Pinpoint the cell where the given text exists, returning its [x, y] midpoint coordinate. 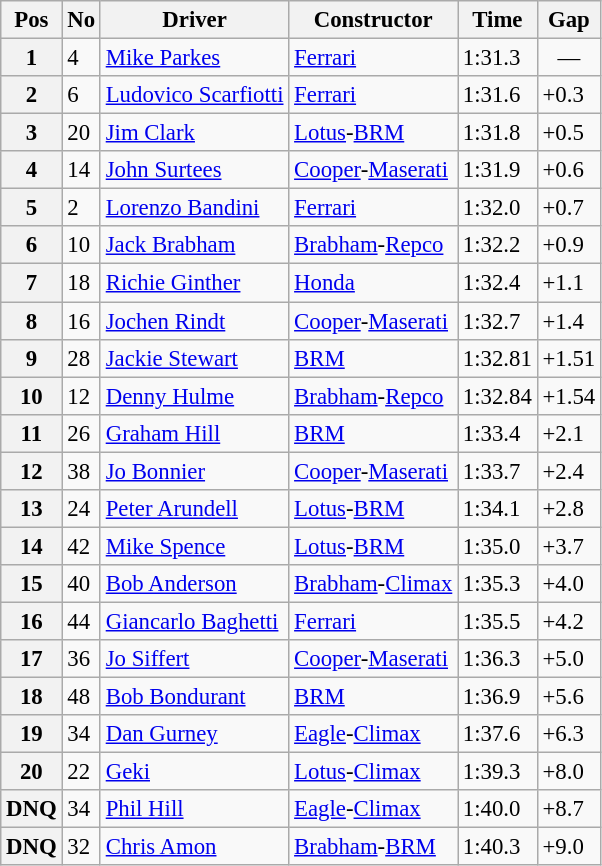
Richie Ginther [194, 283]
1:35.5 [498, 621]
1:32.81 [498, 358]
48 [81, 697]
17 [32, 659]
+1.1 [568, 283]
22 [81, 772]
No [81, 20]
+2.8 [568, 509]
Constructor [374, 20]
1:31.9 [498, 170]
+0.6 [568, 170]
Jochen Rindt [194, 321]
Jim Clark [194, 133]
40 [81, 584]
+1.4 [568, 321]
1:40.0 [498, 809]
1:35.0 [498, 546]
+5.6 [568, 697]
1:33.4 [498, 433]
Mike Parkes [194, 58]
36 [81, 659]
1:36.3 [498, 659]
9 [32, 358]
+2.1 [568, 433]
Mike Spence [194, 546]
5 [32, 208]
11 [32, 433]
1:36.9 [498, 697]
Ludovico Scarfiotti [194, 95]
+8.0 [568, 772]
Geki [194, 772]
1:35.3 [498, 584]
+3.7 [568, 546]
Time [498, 20]
Jackie Stewart [194, 358]
1:33.7 [498, 471]
+0.7 [568, 208]
+0.5 [568, 133]
1:31.3 [498, 58]
1:37.6 [498, 734]
Bob Anderson [194, 584]
1:32.4 [498, 283]
24 [81, 509]
Brabham-Climax [374, 584]
1 [32, 58]
Jo Bonnier [194, 471]
8 [32, 321]
+1.54 [568, 396]
+4.0 [568, 584]
Denny Hulme [194, 396]
32 [81, 847]
Lotus-Climax [374, 772]
19 [32, 734]
1:32.2 [498, 245]
+1.51 [568, 358]
— [568, 58]
Bob Bondurant [194, 697]
Jack Brabham [194, 245]
+4.2 [568, 621]
Chris Amon [194, 847]
1:31.6 [498, 95]
1:39.3 [498, 772]
+6.3 [568, 734]
38 [81, 471]
Jo Siffert [194, 659]
42 [81, 546]
Dan Gurney [194, 734]
1:32.7 [498, 321]
+0.9 [568, 245]
Driver [194, 20]
Giancarlo Baghetti [194, 621]
44 [81, 621]
Brabham-BRM [374, 847]
Phil Hill [194, 809]
Graham Hill [194, 433]
John Surtees [194, 170]
1:31.8 [498, 133]
Gap [568, 20]
Lorenzo Bandini [194, 208]
3 [32, 133]
15 [32, 584]
+0.3 [568, 95]
Peter Arundell [194, 509]
Honda [374, 283]
Pos [32, 20]
7 [32, 283]
1:34.1 [498, 509]
+5.0 [568, 659]
1:40.3 [498, 847]
13 [32, 509]
+2.4 [568, 471]
28 [81, 358]
26 [81, 433]
1:32.84 [498, 396]
1:32.0 [498, 208]
+8.7 [568, 809]
+9.0 [568, 847]
